Provide the (X, Y) coordinate of the cell's center where the given text is located.  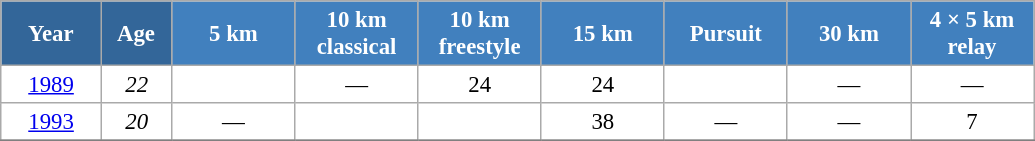
7 (972, 122)
1993 (52, 122)
30 km (848, 34)
20 (136, 122)
Year (52, 34)
15 km (602, 34)
5 km (234, 34)
1989 (52, 85)
4 × 5 km relay (972, 34)
38 (602, 122)
10 km freestyle (480, 34)
22 (136, 85)
Age (136, 34)
10 km classical (356, 34)
Pursuit (726, 34)
